Return [X, Y] of the center of cell containing provided text 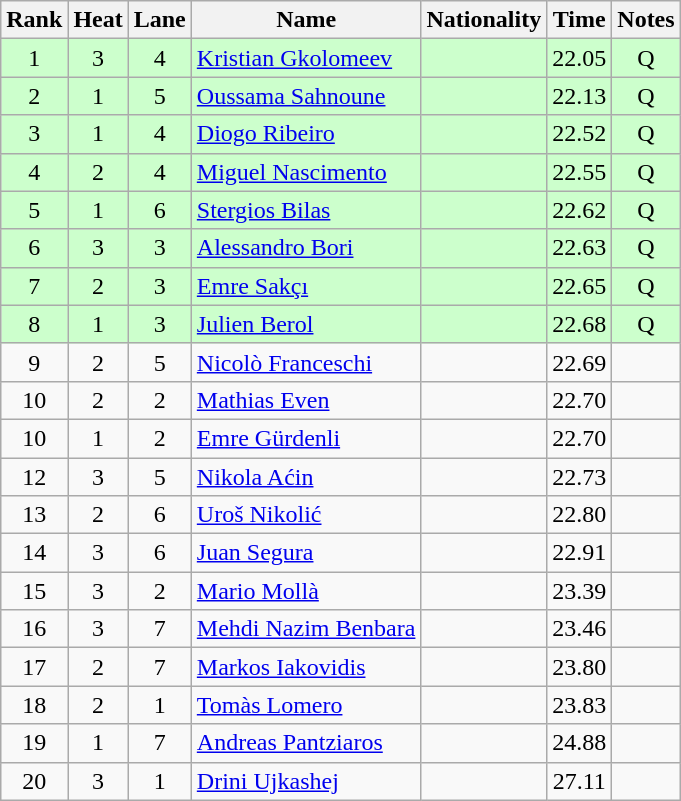
Alessandro Bori [306, 248]
Oussama Sahnoune [306, 96]
Emre Gürdenli [306, 438]
Notes [646, 20]
15 [34, 591]
17 [34, 667]
Mario Mollà [306, 591]
Nationality [484, 20]
22.80 [580, 515]
Diogo Ribeiro [306, 134]
19 [34, 743]
Stergios Bilas [306, 210]
Nicolò Franceschi [306, 362]
16 [34, 629]
24.88 [580, 743]
22.68 [580, 324]
22.55 [580, 172]
27.11 [580, 781]
22.73 [580, 477]
Time [580, 20]
Markos Iakovidis [306, 667]
18 [34, 705]
22.05 [580, 58]
22.91 [580, 553]
Miguel Nascimento [306, 172]
14 [34, 553]
Mathias Even [306, 400]
Uroš Nikolić [306, 515]
Andreas Pantziaros [306, 743]
23.46 [580, 629]
22.13 [580, 96]
22.63 [580, 248]
12 [34, 477]
Drini Ujkashej [306, 781]
20 [34, 781]
Juan Segura [306, 553]
Heat [98, 20]
8 [34, 324]
Lane [160, 20]
Julien Berol [306, 324]
23.39 [580, 591]
22.69 [580, 362]
Emre Sakçı [306, 286]
Mehdi Nazim Benbara [306, 629]
Nikola Aćin [306, 477]
Name [306, 20]
Rank [34, 20]
13 [34, 515]
23.83 [580, 705]
Kristian Gkolomeev [306, 58]
22.62 [580, 210]
22.65 [580, 286]
23.80 [580, 667]
9 [34, 362]
Tomàs Lomero [306, 705]
22.52 [580, 134]
